Search for the cell housing the specified text and yield its [X, Y] center coordinate. 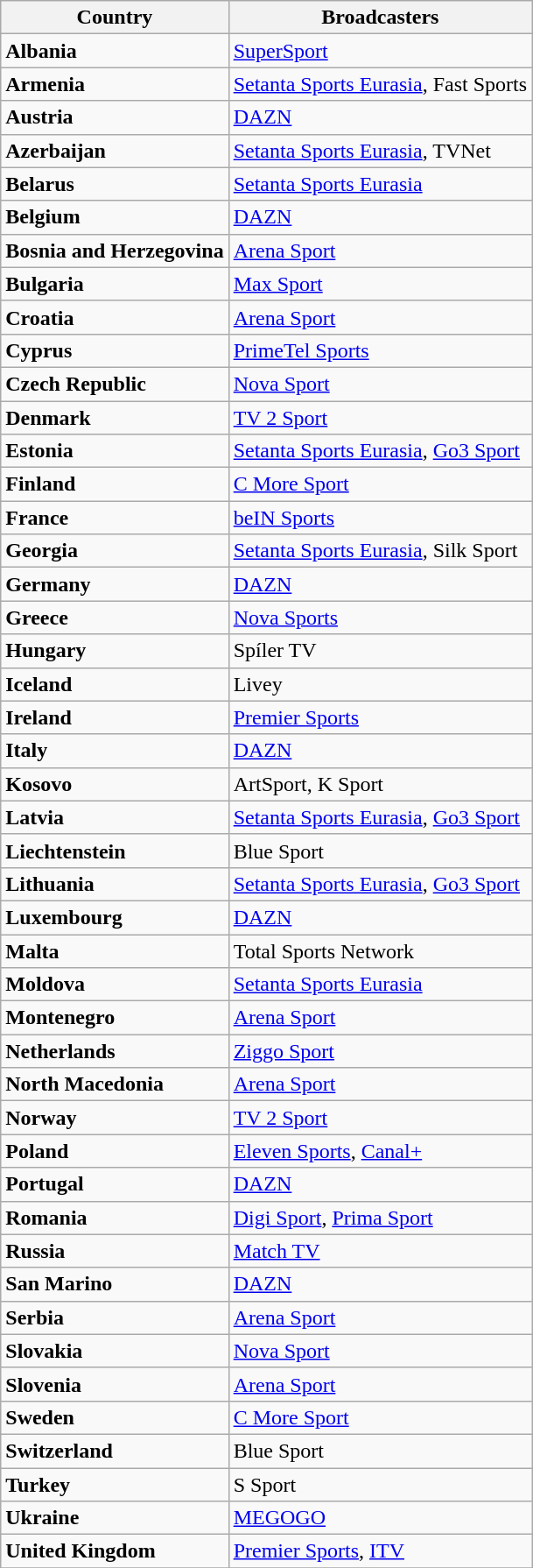
San Marino [115, 1284]
Ukraine [115, 1518]
Setanta Sports Eurasia, TVNet [380, 151]
Total Sports Network [380, 950]
Czech Republic [115, 384]
Bulgaria [115, 284]
Lithuania [115, 884]
Moldova [115, 985]
Ireland [115, 717]
United Kingdom [115, 1551]
Liechtenstein [115, 851]
Serbia [115, 1317]
Armenia [115, 84]
Nova Sports [380, 618]
Finland [115, 484]
Belgium [115, 217]
Max Sport [380, 284]
Montenegro [115, 1018]
Hungary [115, 651]
Bosnia and Herzegovina [115, 251]
Romania [115, 1218]
Austria [115, 117]
Greece [115, 618]
Country [115, 18]
Malta [115, 950]
Premier Sports [380, 717]
Albania [115, 51]
Norway [115, 1118]
Russia [115, 1251]
Estonia [115, 451]
Belarus [115, 184]
Cyprus [115, 350]
ArtSport, K Sport [380, 784]
Eleven Sports, Canal+ [380, 1151]
MEGOGO [380, 1518]
Denmark [115, 418]
Poland [115, 1151]
Spíler TV [380, 651]
Luxembourg [115, 917]
Livey [380, 684]
Iceland [115, 684]
PrimeTel Sports [380, 350]
Setanta Sports Eurasia, Fast Sports [380, 84]
Germany [115, 584]
Match TV [380, 1251]
Setanta Sports Eurasia, Silk Sport [380, 551]
S Sport [380, 1485]
North Macedonia [115, 1084]
Switzerland [115, 1451]
Sweden [115, 1417]
Turkey [115, 1485]
beIN Sports [380, 518]
France [115, 518]
Croatia [115, 317]
Digi Sport, Prima Sport [380, 1218]
Georgia [115, 551]
Azerbaijan [115, 151]
Portugal [115, 1184]
Kosovo [115, 784]
Latvia [115, 817]
Broadcasters [380, 18]
Italy [115, 751]
Netherlands [115, 1051]
Premier Sports, ITV [380, 1551]
SuperSport [380, 51]
Slovenia [115, 1384]
Ziggo Sport [380, 1051]
Slovakia [115, 1351]
